Pinpoint the cell where the given text exists, returning its (x, y) midpoint coordinate. 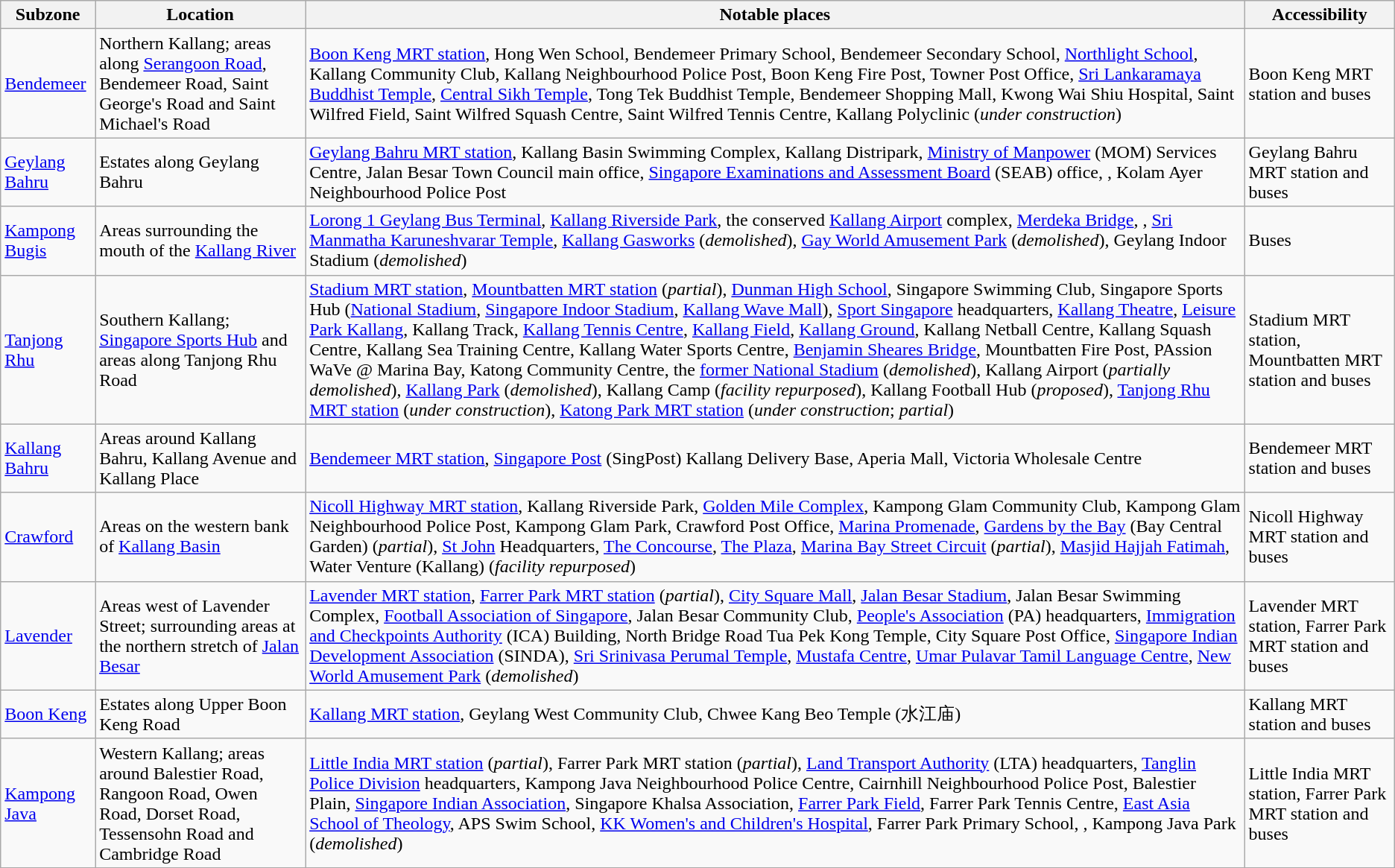
Estates along Upper Boon Keng Road (200, 714)
Kallang Bahru (48, 458)
Boon Keng (48, 714)
Bendemeer MRT station, Singapore Post (SingPost) Kallang Delivery Base, Aperia Mall, Victoria Wholesale Centre (775, 458)
Buses (1319, 241)
Areas on the western bank of Kallang Basin (200, 536)
Boon Keng MRT station and buses (1319, 83)
Southern Kallang; Singapore Sports Hub and areas along Tanjong Rhu Road (200, 349)
Areas west of Lavender Street; surrounding areas at the northern stretch of Jalan Besar (200, 636)
Areas around Kallang Bahru, Kallang Avenue and Kallang Place (200, 458)
Estates along Geylang Bahru (200, 172)
Little India MRT station, Farrer Park MRT station and buses (1319, 803)
Geylang Bahru MRT station and buses (1319, 172)
Kampong Java (48, 803)
Kallang MRT station, Geylang West Community Club, Chwee Kang Beo Temple (水江庙) (775, 714)
Location (200, 15)
Kallang MRT station and buses (1319, 714)
Bendemeer MRT station and buses (1319, 458)
Accessibility (1319, 15)
Tanjong Rhu (48, 349)
Subzone (48, 15)
Bendemeer (48, 83)
Stadium MRT station, Mountbatten MRT station and buses (1319, 349)
Lavender MRT station, Farrer Park MRT station and buses (1319, 636)
Geylang Bahru (48, 172)
Notable places (775, 15)
Lavender (48, 636)
Northern Kallang; areas along Serangoon Road, Bendemeer Road, Saint George's Road and Saint Michael's Road (200, 83)
Crawford (48, 536)
Nicoll Highway MRT station and buses (1319, 536)
Western Kallang; areas around Balestier Road, Rangoon Road, Owen Road, Dorset Road, Tessensohn Road and Cambridge Road (200, 803)
Areas surrounding the mouth of the Kallang River (200, 241)
Kampong Bugis (48, 241)
